Pinpoint the cell where the given text exists, returning its (X, Y) midpoint coordinate. 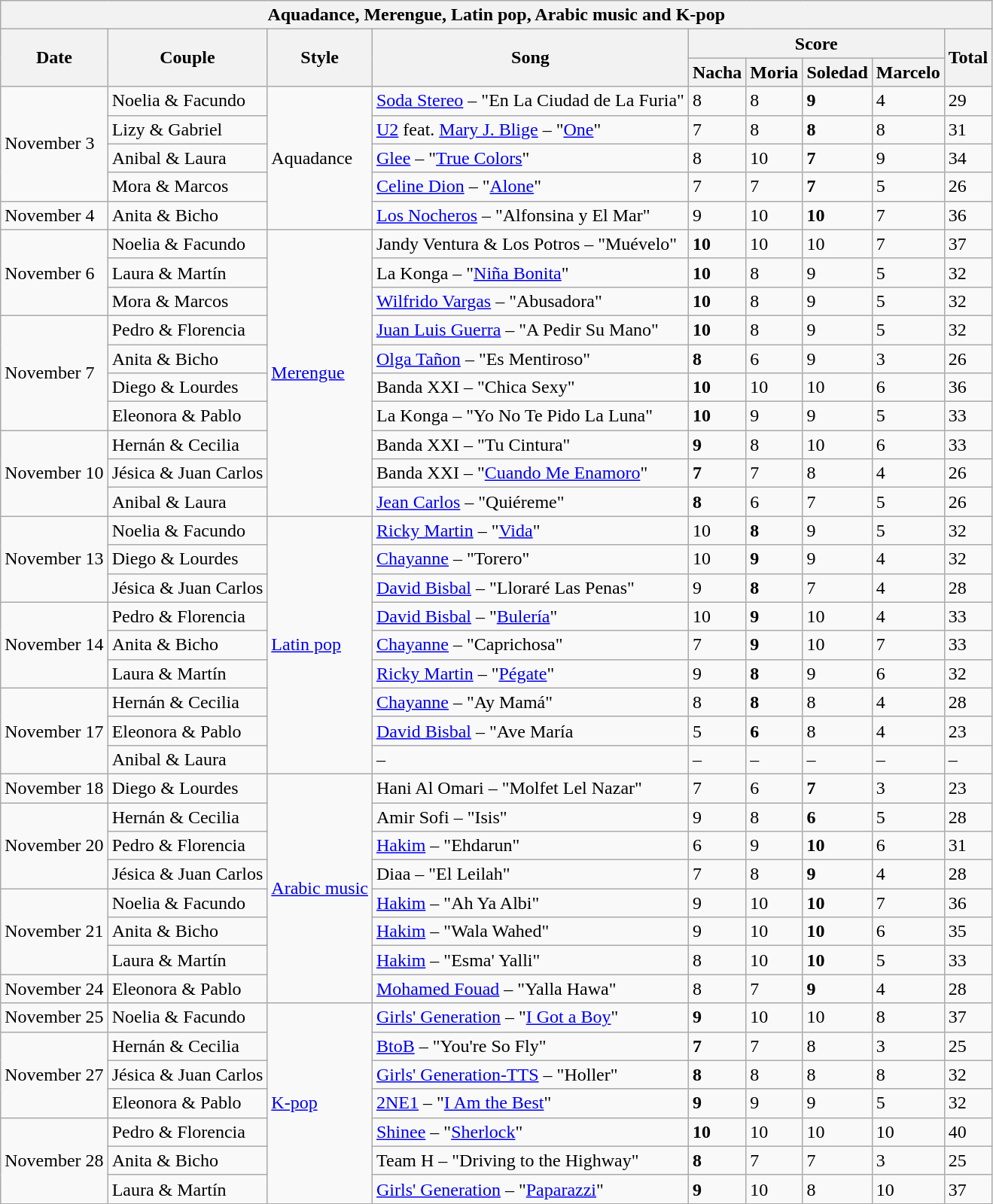
34 (968, 158)
Hani Al Omari – "Molfet Lel Nazar" (530, 788)
November 28 (54, 1160)
Glee – "True Colors" (530, 158)
Score (816, 44)
BtoB – "You're So Fly" (530, 1046)
Hakim – "Esma' Yalli" (530, 960)
Jean Carlos – "Quiéreme" (530, 502)
Girls' Generation – "Paparazzi" (530, 1189)
November 18 (54, 788)
David Bisbal – "Bulería" (530, 616)
Diaa – "El Leilah" (530, 874)
Style (320, 58)
K-pop (320, 1103)
Ricky Martin – "Pégate" (530, 673)
November 4 (54, 215)
Hakim – "Ehdarun" (530, 846)
Banda XXI – "Chica Sexy" (530, 388)
Hakim – "Wala Wahed" (530, 932)
Moria (774, 72)
Girls' Generation – "I Got a Boy" (530, 1017)
Banda XXI – "Cuando Me Enamoro" (530, 473)
David Bisbal – "Lloraré Las Penas" (530, 588)
Wilfrido Vargas – "Abusadora" (530, 301)
November 7 (54, 372)
November 3 (54, 144)
La Konga – "Niña Bonita" (530, 272)
Amir Sofi – "Isis" (530, 816)
35 (968, 932)
November 24 (54, 989)
Olga Tañon – "Es Mentiroso" (530, 359)
La Konga – "Yo No Te Pido La Luna" (530, 416)
November 14 (54, 645)
Hakim – "Ah Ya Albi" (530, 903)
Aquadance, Merengue, Latin pop, Arabic music and K-pop (497, 15)
Chayanne – "Ay Mamá" (530, 702)
November 25 (54, 1017)
Ricky Martin – "Vida" (530, 531)
Date (54, 58)
Girls' Generation-TTS – "Holler" (530, 1075)
Celine Dion – "Alone" (530, 187)
Chayanne – "Torero" (530, 559)
Banda XXI – "Tu Cintura" (530, 445)
November 10 (54, 473)
Juan Luis Guerra – "A Pedir Su Mano" (530, 330)
29 (968, 101)
David Bisbal – "Ave María (530, 731)
Los Nocheros – "Alfonsina y El Mar" (530, 215)
Shinee – "Sherlock" (530, 1132)
Soledad (837, 72)
Marcelo (908, 72)
Mohamed Fouad – "Yalla Hawa" (530, 989)
2NE1 – "I Am the Best" (530, 1103)
November 17 (54, 731)
Nacha (717, 72)
Total (968, 58)
40 (968, 1132)
Merengue (320, 373)
Couple (187, 58)
November 27 (54, 1075)
November 21 (54, 932)
Song (530, 58)
Arabic music (320, 888)
U2 feat. Mary J. Blige – "One" (530, 129)
Latin pop (320, 646)
Lizy & Gabriel (187, 129)
November 20 (54, 845)
Chayanne – "Caprichosa" (530, 645)
Jandy Ventura & Los Potros – "Muévelo" (530, 244)
Team H – "Driving to the Highway" (530, 1160)
Aquadance (320, 158)
November 6 (54, 272)
November 13 (54, 559)
Soda Stereo – "En La Ciudad de La Furia" (530, 101)
